Return [x, y] of the center of cell containing provided text 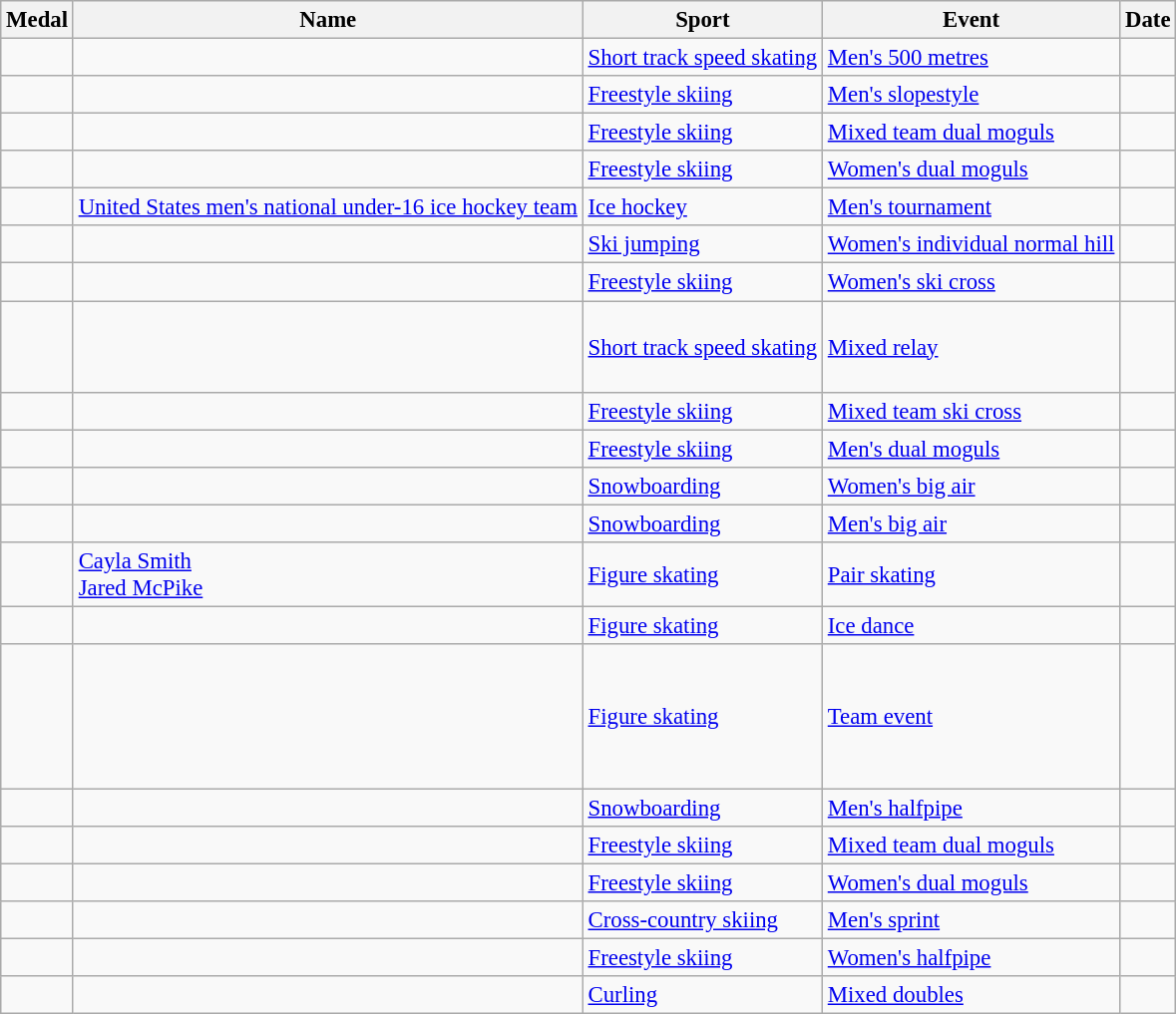
Sport [702, 20]
Men's tournament [971, 207]
Men's slopestyle [971, 95]
Ski jumping [702, 244]
Women's ski cross [971, 282]
Event [971, 20]
Ice hockey [702, 207]
Women's individual normal hill [971, 244]
Men's 500 metres [971, 58]
Women's halfpipe [971, 958]
Men's dual moguls [971, 449]
Men's halfpipe [971, 808]
Mixed relay [971, 347]
United States men's national under-16 ice hockey team [327, 207]
Name [327, 20]
Cross-country skiing [702, 920]
Men's big air [971, 523]
Pair skating [971, 574]
Date [1148, 20]
Mixed doubles [971, 995]
Cayla SmithJared McPike [327, 574]
Team event [971, 717]
Curling [702, 995]
Medal [38, 20]
Mixed team ski cross [971, 411]
Men's sprint [971, 920]
Ice dance [971, 625]
Women's big air [971, 486]
